Capture the cell that displays the provided text and extract its [x, y] central coordinate. 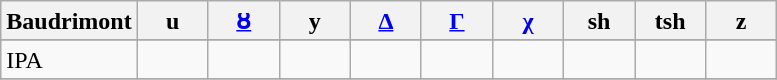
IPA [69, 59]
Baudrimont [69, 21]
u [172, 21]
y [314, 21]
χ [528, 21]
sh [600, 21]
ȣ [244, 21]
tsh [670, 21]
z [742, 21]
Γ [456, 21]
Δ [386, 21]
